Locate the cell with the specified text and output its (X, Y) center coordinate. 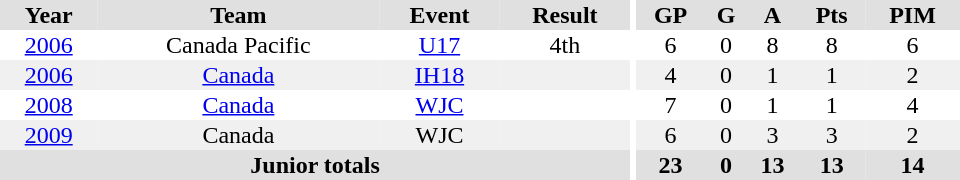
Result (566, 15)
7 (670, 105)
Event (439, 15)
G (726, 15)
23 (670, 165)
Year (48, 15)
U17 (439, 45)
Canada Pacific (238, 45)
Team (238, 15)
14 (912, 165)
Pts (832, 15)
A (773, 15)
2008 (48, 105)
2009 (48, 135)
PIM (912, 15)
IH18 (439, 75)
Junior totals (315, 165)
4th (566, 45)
GP (670, 15)
